Output the [X, Y] coordinate of the center of the cell containing the given text.  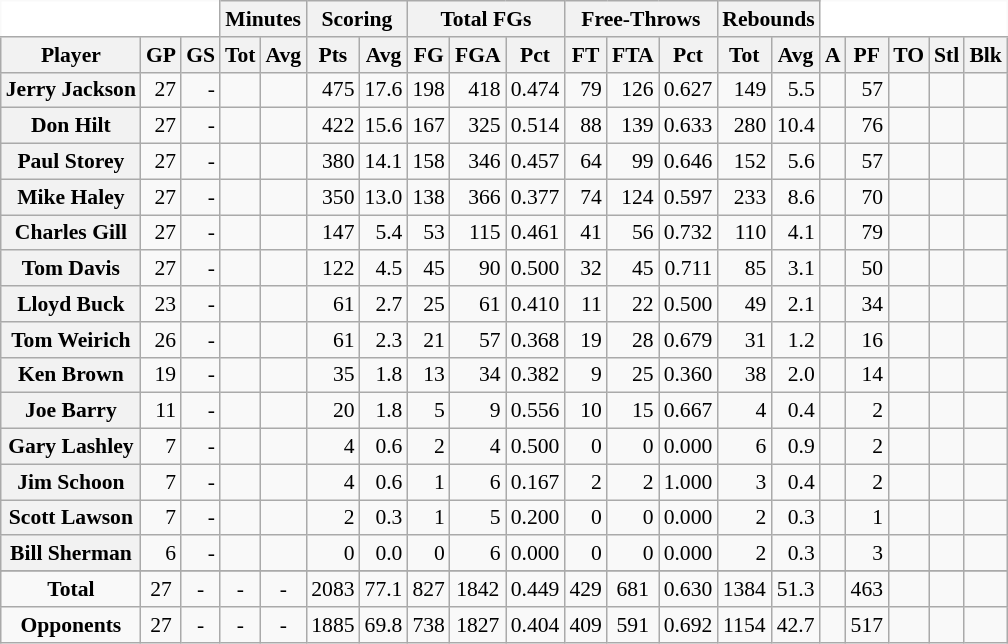
53 [428, 233]
Tom Davis [71, 269]
26 [161, 340]
380 [332, 162]
738 [428, 625]
64 [586, 162]
1827 [478, 625]
0.692 [688, 625]
FTA [633, 55]
Ken Brown [71, 375]
Mike Haley [71, 197]
Jerry Jackson [71, 90]
0.630 [688, 589]
1885 [332, 625]
1384 [744, 589]
23 [161, 304]
TO [908, 55]
0.633 [688, 126]
Opponents [71, 625]
38 [744, 375]
827 [428, 589]
152 [744, 162]
325 [478, 126]
Pts [332, 55]
418 [478, 90]
5.4 [384, 233]
90 [478, 269]
147 [332, 233]
15.6 [384, 126]
3.1 [796, 269]
Player [71, 55]
0.404 [536, 625]
Lloyd Buck [71, 304]
0.597 [688, 197]
41 [586, 233]
14 [868, 375]
Rebounds [768, 19]
2.3 [384, 340]
158 [428, 162]
56 [633, 233]
475 [332, 90]
16 [868, 340]
0.711 [688, 269]
GS [200, 55]
0.679 [688, 340]
20 [332, 411]
0.461 [536, 233]
Blk [986, 55]
0.200 [536, 518]
0.556 [536, 411]
0.410 [536, 304]
8.6 [796, 197]
0.667 [688, 411]
Scoring [356, 19]
1842 [478, 589]
Don Hilt [71, 126]
13.0 [384, 197]
0.449 [536, 589]
4.1 [796, 233]
0.0 [384, 554]
Tom Weirich [71, 340]
Joe Barry [71, 411]
1154 [744, 625]
49 [744, 304]
366 [478, 197]
0.9 [796, 447]
138 [428, 197]
122 [332, 269]
A [833, 55]
167 [428, 126]
51.3 [796, 589]
70 [868, 197]
10.4 [796, 126]
198 [428, 90]
681 [633, 589]
429 [586, 589]
FG [428, 55]
88 [586, 126]
Jim Schoon [71, 482]
Paul Storey [71, 162]
2.0 [796, 375]
21 [428, 340]
5.6 [796, 162]
15 [633, 411]
10 [586, 411]
463 [868, 589]
69.8 [384, 625]
0.360 [688, 375]
35 [332, 375]
FGA [478, 55]
Bill Sherman [71, 554]
32 [586, 269]
124 [633, 197]
14.1 [384, 162]
Scott Lawson [71, 518]
350 [332, 197]
591 [633, 625]
31 [744, 340]
115 [478, 233]
28 [633, 340]
110 [744, 233]
517 [868, 625]
0.382 [536, 375]
233 [744, 197]
0.457 [536, 162]
GP [161, 55]
76 [868, 126]
2.1 [796, 304]
Stl [946, 55]
17.6 [384, 90]
42.7 [796, 625]
1.2 [796, 340]
50 [868, 269]
85 [744, 269]
280 [744, 126]
0.474 [536, 90]
Minutes [263, 19]
0.377 [536, 197]
126 [633, 90]
Total [71, 589]
1.000 [688, 482]
Total FGs [486, 19]
0.167 [536, 482]
139 [633, 126]
149 [744, 90]
422 [332, 126]
13 [428, 375]
22 [633, 304]
74 [586, 197]
FT [586, 55]
Charles Gill [71, 233]
Free-Throws [640, 19]
PF [868, 55]
0.646 [688, 162]
Gary Lashley [71, 447]
0.627 [688, 90]
0.514 [536, 126]
2083 [332, 589]
0.368 [536, 340]
0.732 [688, 233]
2.7 [384, 304]
409 [586, 625]
4.5 [384, 269]
5.5 [796, 90]
99 [633, 162]
346 [478, 162]
77.1 [384, 589]
